Determine the [x, y] coordinate at the center of the cell enclosing the given text.  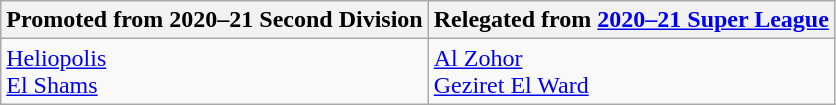
HeliopolisEl Shams [215, 72]
Relegated from 2020–21 Super League [631, 20]
Promoted from 2020–21 Second Division [215, 20]
Al ZohorGeziret El Ward [631, 72]
